Capture the cell that displays the provided text and extract its (X, Y) central coordinate. 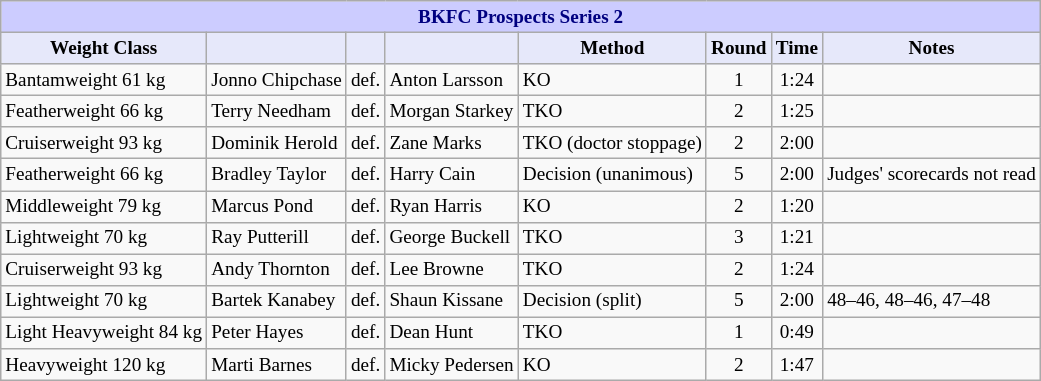
Lee Browne (452, 270)
Method (612, 48)
Middleweight 79 kg (104, 206)
48–46, 48–46, 47–48 (932, 301)
1:25 (796, 111)
Ryan Harris (452, 206)
Zane Marks (452, 143)
Weight Class (104, 48)
Anton Larsson (452, 80)
Time (796, 48)
Jonno Chipchase (277, 80)
Bantamweight 61 kg (104, 80)
Harry Cain (452, 175)
Dominik Herold (277, 143)
Light Heavyweight 84 kg (104, 333)
1:20 (796, 206)
1:21 (796, 238)
Micky Pedersen (452, 365)
Peter Hayes (277, 333)
1:47 (796, 365)
Shaun Kissane (452, 301)
Heavyweight 120 kg (104, 365)
Morgan Starkey (452, 111)
Round (738, 48)
Ray Putterill (277, 238)
Notes (932, 48)
Marti Barnes (277, 365)
Decision (split) (612, 301)
BKFC Prospects Series 2 (521, 17)
Bradley Taylor (277, 175)
TKO (doctor stoppage) (612, 143)
Dean Hunt (452, 333)
Decision (unanimous) (612, 175)
Andy Thornton (277, 270)
0:49 (796, 333)
Bartek Kanabey (277, 301)
Terry Needham (277, 111)
Judges' scorecards not read (932, 175)
Marcus Pond (277, 206)
3 (738, 238)
George Buckell (452, 238)
